Locate the cell with the specified text and output its (x, y) center coordinate. 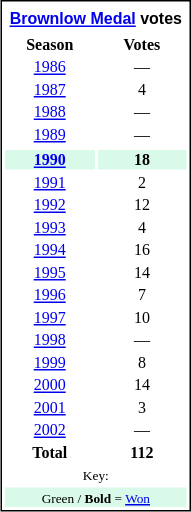
Brownlow Medal votes (96, 18)
1996 (50, 295)
2 (142, 182)
1997 (50, 318)
1990 (50, 160)
3 (142, 408)
2001 (50, 408)
1995 (50, 272)
7 (142, 295)
1998 (50, 340)
1986 (50, 67)
Green / Bold = Won (96, 498)
112 (142, 452)
Votes (142, 44)
18 (142, 160)
10 (142, 318)
1994 (50, 250)
2002 (50, 430)
2000 (50, 385)
1987 (50, 90)
1989 (50, 134)
16 (142, 250)
Total (50, 452)
1988 (50, 112)
8 (142, 362)
1993 (50, 228)
1992 (50, 205)
Key: (96, 475)
1991 (50, 182)
1999 (50, 362)
12 (142, 205)
Season (50, 44)
